Determine the (x, y) coordinate at the center of the cell enclosing the given text.  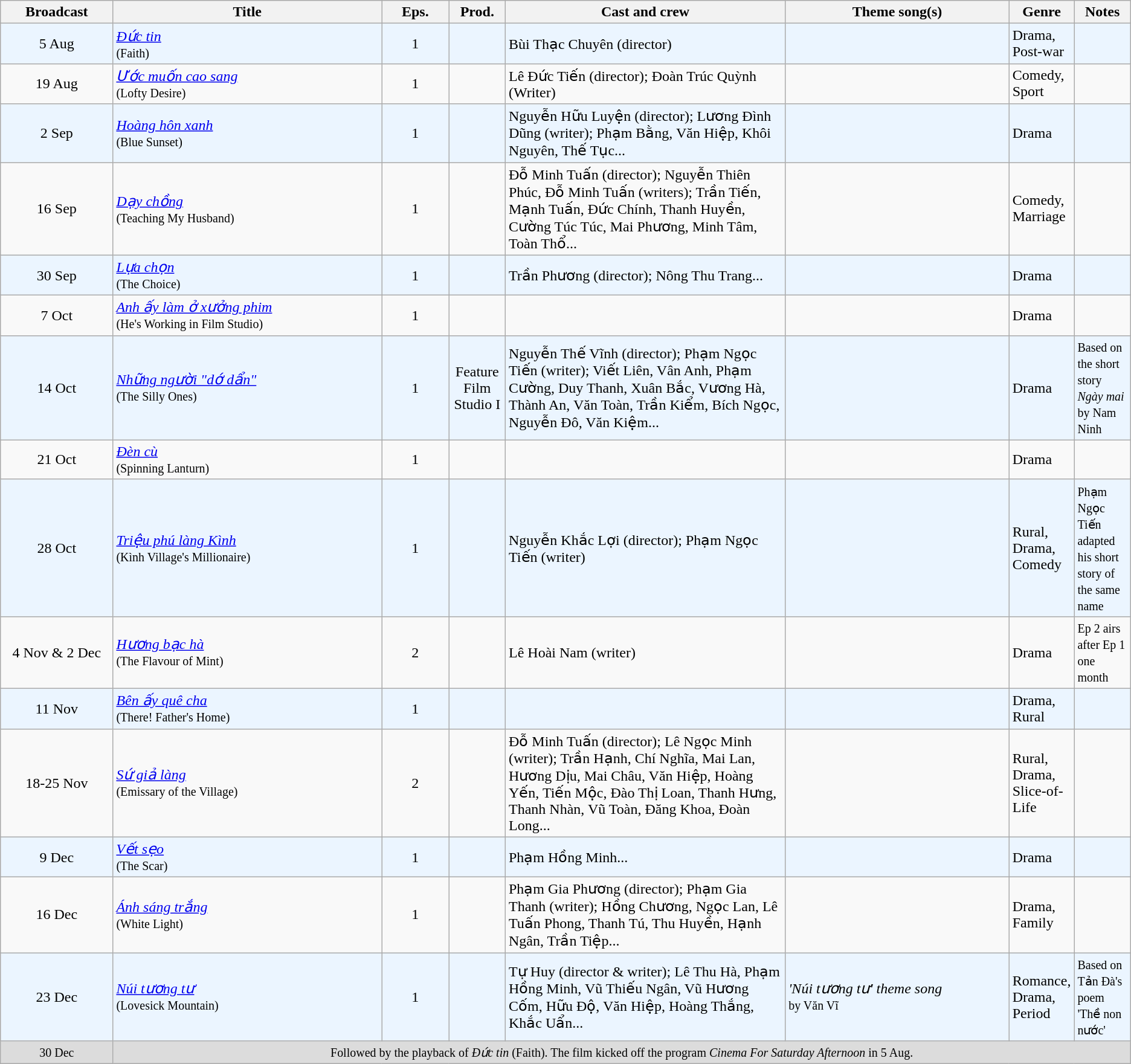
28 Oct (57, 547)
Lê Đức Tiến (director); Đoàn Trúc Quỳnh (Writer) (645, 83)
Cast and crew (645, 12)
9 Dec (57, 857)
Lựa chọn (The Choice) (248, 276)
Phạm Gia Phương (director); Phạm Gia Thanh (writer); Hồng Chương, Ngọc Lan, Lê Tuấn Phong, Thanh Tú, Thu Huyền, Hạnh Ngân, Trần Tiệp... (645, 915)
Vết sẹo (The Scar) (248, 857)
Rural, Drama, Comedy (1042, 547)
30 Sep (57, 276)
30 Dec (57, 1053)
Hương bạc hà (The Flavour of Mint) (248, 653)
Drama, Rural (1042, 708)
Đèn cù (Spinning Lanturn) (248, 459)
Bùi Thạc Chuyên (director) (645, 44)
Sứ giả làng (Emissary of the Village) (248, 783)
Hoàng hôn xanh (Blue Sunset) (248, 133)
Nguyễn Khắc Lợi (director); Phạm Ngọc Tiến (writer) (645, 547)
7 Oct (57, 315)
Feature Film Studio I (477, 388)
Phạm Hồng Minh... (645, 857)
Ánh sáng trắng (White Light) (248, 915)
4 Nov & 2 Dec (57, 653)
Genre (1042, 12)
Drama, Family (1042, 915)
16 Dec (57, 915)
Nguyễn Hữu Luyện (director); Lương Đình Dũng (writer); Phạm Bằng, Văn Hiệp, Khôi Nguyên, Thế Tục... (645, 133)
5 Aug (57, 44)
Bên ấy quê cha (There! Father's Home) (248, 708)
Anh ấy làm ở xưởng phim (He's Working in Film Studio) (248, 315)
Drama, Post-war (1042, 44)
Followed by the playback of Đức tin (Faith). The film kicked off the program Cinema For Saturday Afternoon in 5 Aug. (622, 1053)
14 Oct (57, 388)
Title (248, 12)
Based on the short story Ngày mai by Nam Ninh (1102, 388)
Triệu phú làng Kình (Kình Village's Millionaire) (248, 547)
Phạm Ngọc Tiến adapted his short story of the same name (1102, 547)
Những người "dớ dẩn" (The Silly Ones) (248, 388)
Based on Tản Đà's poem 'Thề non nước' (1102, 997)
Comedy, Sport (1042, 83)
Ước muốn cao sang (Lofty Desire) (248, 83)
2 Sep (57, 133)
21 Oct (57, 459)
23 Dec (57, 997)
Notes (1102, 12)
Đức tin (Faith) (248, 44)
Dạy chồng (Teaching My Husband) (248, 208)
Theme song(s) (898, 12)
Romance, Drama, Period (1042, 997)
Núi tương tư (Lovesick Mountain) (248, 997)
Tự Huy (director & writer); Lê Thu Hà, Phạm Hồng Minh, Vũ Thiếu Ngân, Vũ Hương Cốm, Hữu Độ, Văn Hiệp, Hoàng Thắng, Khắc Uẩn... (645, 997)
19 Aug (57, 83)
18-25 Nov (57, 783)
Comedy, Marriage (1042, 208)
11 Nov (57, 708)
'Núi tương tư' theme songby Văn Vĩ (898, 997)
16 Sep (57, 208)
Eps. (416, 12)
Lê Hoài Nam (writer) (645, 653)
Prod. (477, 12)
Rural, Drama, Slice-of-Life (1042, 783)
Trần Phương (director); Nông Thu Trang... (645, 276)
Ep 2 airs after Ep 1 one month (1102, 653)
Broadcast (57, 12)
